Scan for the cell matching the given text and deliver its (x, y) coordinate at center. 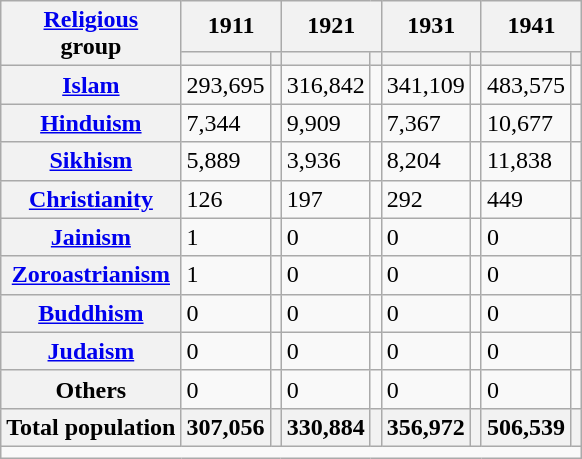
Total population (91, 427)
Others (91, 389)
Islam (91, 85)
356,972 (426, 427)
5,889 (226, 161)
1921 (331, 26)
11,838 (526, 161)
10,677 (526, 123)
Zoroastrianism (91, 275)
483,575 (526, 85)
Hinduism (91, 123)
8,204 (426, 161)
330,884 (326, 427)
316,842 (326, 85)
341,109 (426, 85)
1941 (531, 26)
1911 (231, 26)
293,695 (226, 85)
126 (226, 199)
9,909 (326, 123)
Buddhism (91, 313)
Religiousgroup (91, 34)
Christianity (91, 199)
292 (426, 199)
Sikhism (91, 161)
3,936 (326, 161)
1931 (431, 26)
7,344 (226, 123)
307,056 (226, 427)
449 (526, 199)
Judaism (91, 351)
197 (326, 199)
7,367 (426, 123)
506,539 (526, 427)
Jainism (91, 237)
